Locate the cell with the specified text and output its (X, Y) center coordinate. 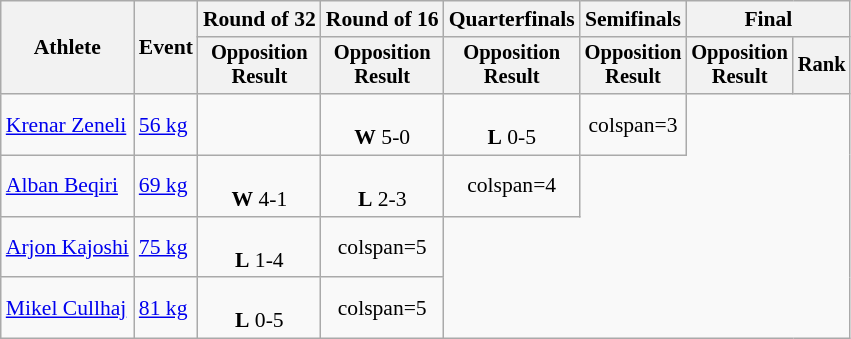
Final (768, 19)
Athlete (68, 48)
Quarterfinals (512, 19)
Mikel Cullhaj (68, 308)
Alban Beqiri (68, 186)
L 2-3 (382, 186)
Round of 16 (382, 19)
Round of 32 (260, 19)
L 1-4 (260, 248)
W 4-1 (260, 186)
56 kg (166, 124)
69 kg (166, 186)
W 5-0 (382, 124)
Semifinals (634, 19)
Krenar Zeneli (68, 124)
Rank (822, 66)
Event (166, 48)
colspan=3 (634, 124)
81 kg (166, 308)
75 kg (166, 248)
Arjon Kajoshi (68, 248)
colspan=4 (512, 186)
